Return (x, y) of the center of cell containing provided text 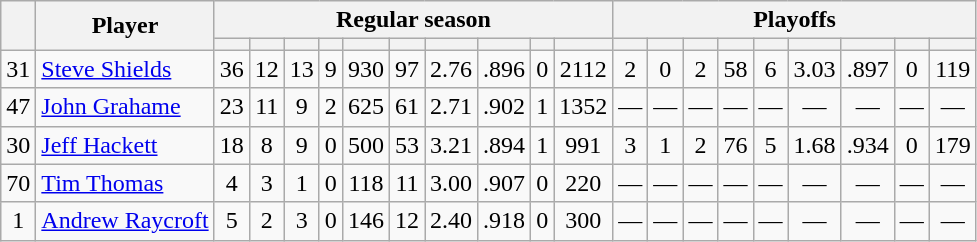
31 (18, 69)
Andrew Raycroft (125, 221)
.902 (504, 107)
146 (366, 221)
1352 (584, 107)
97 (406, 69)
119 (952, 69)
Player (125, 26)
58 (736, 69)
.918 (504, 221)
.907 (504, 183)
4 (232, 183)
70 (18, 183)
220 (584, 183)
53 (406, 145)
179 (952, 145)
.894 (504, 145)
930 (366, 69)
8 (266, 145)
30 (18, 145)
500 (366, 145)
.896 (504, 69)
6 (770, 69)
1.68 (814, 145)
3.00 (452, 183)
76 (736, 145)
991 (584, 145)
Playoffs (795, 20)
300 (584, 221)
2112 (584, 69)
2.40 (452, 221)
36 (232, 69)
61 (406, 107)
18 (232, 145)
47 (18, 107)
2.76 (452, 69)
3.03 (814, 69)
.934 (868, 145)
2.71 (452, 107)
625 (366, 107)
Regular season (414, 20)
Tim Thomas (125, 183)
13 (302, 69)
3.21 (452, 145)
23 (232, 107)
.897 (868, 69)
118 (366, 183)
Jeff Hackett (125, 145)
John Grahame (125, 107)
Steve Shields (125, 69)
